Pinpoint the cell where the given text exists, returning its (x, y) midpoint coordinate. 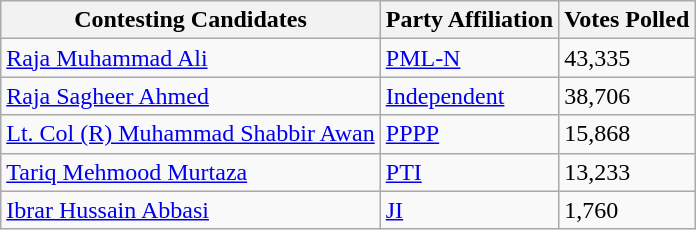
43,335 (627, 58)
Independent (469, 96)
JI (469, 210)
Party Affiliation (469, 20)
PTI (469, 172)
1,760 (627, 210)
13,233 (627, 172)
Ibrar Hussain Abbasi (191, 210)
Lt. Col (R) Muhammad Shabbir Awan (191, 134)
Tariq Mehmood Murtaza (191, 172)
38,706 (627, 96)
Raja Sagheer Ahmed (191, 96)
PML-N (469, 58)
Contesting Candidates (191, 20)
15,868 (627, 134)
PPPP (469, 134)
Votes Polled (627, 20)
Raja Muhammad Ali (191, 58)
